Capture the cell that displays the provided text and extract its [x, y] central coordinate. 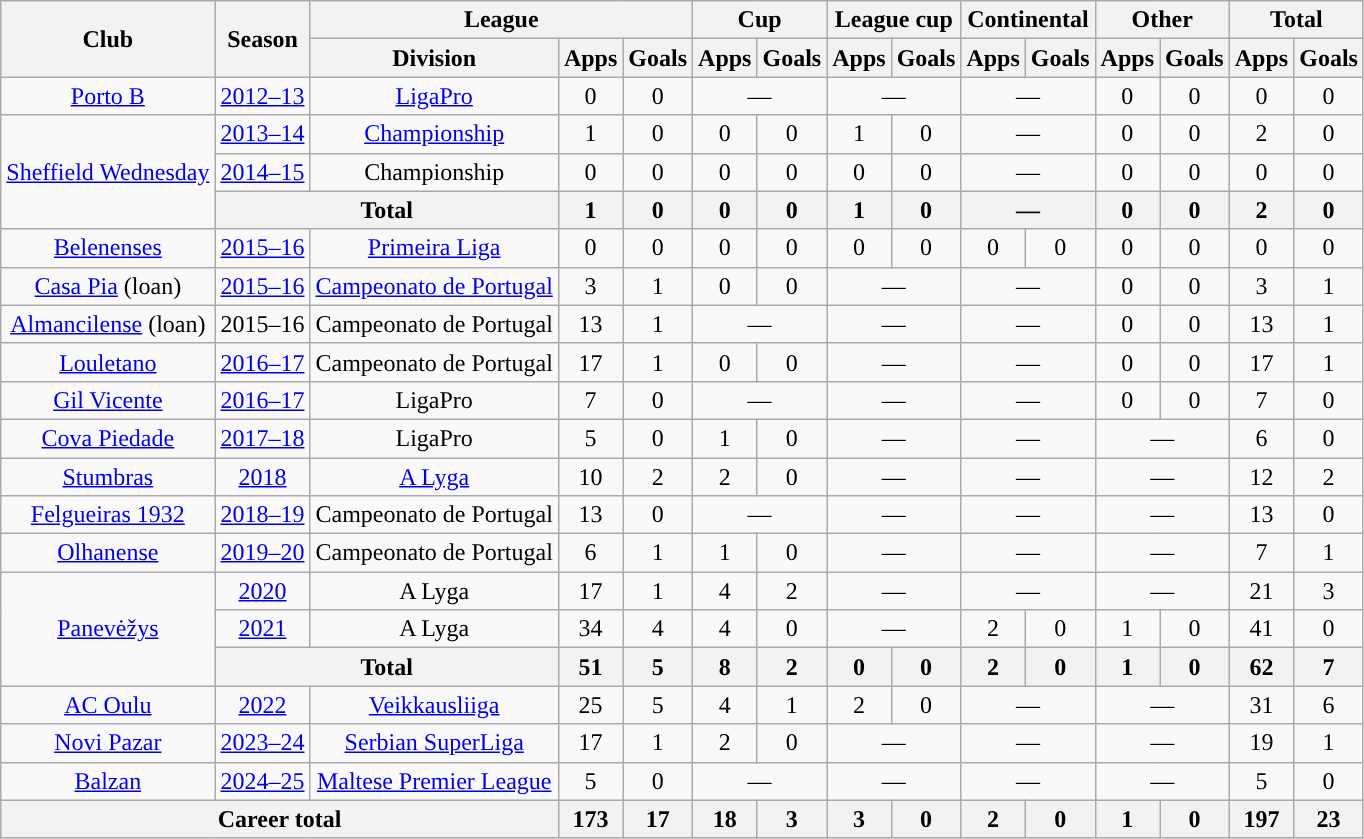
Belenenses [108, 248]
Sheffield Wednesday [108, 172]
2018–19 [262, 515]
18 [725, 819]
Continental [1028, 20]
41 [1261, 629]
Primeira Liga [434, 248]
197 [1261, 819]
2014–15 [262, 172]
19 [1261, 743]
21 [1261, 591]
23 [1329, 819]
Stumbras [108, 477]
Novi Pazar [108, 743]
2024–25 [262, 781]
Career total [280, 819]
51 [590, 667]
Division [434, 58]
Cova Piedade [108, 438]
34 [590, 629]
Club [108, 39]
2017–18 [262, 438]
Maltese Premier League [434, 781]
Felgueiras 1932 [108, 515]
League cup [894, 20]
Louletano [108, 362]
Balzan [108, 781]
Casa Pia (loan) [108, 286]
62 [1261, 667]
31 [1261, 705]
Veikkausliiga [434, 705]
8 [725, 667]
2019–20 [262, 553]
2022 [262, 705]
Panevėžys [108, 629]
2012–13 [262, 96]
League [502, 20]
2021 [262, 629]
12 [1261, 477]
173 [590, 819]
10 [590, 477]
Season [262, 39]
Olhanense [108, 553]
25 [590, 705]
Gil Vicente [108, 400]
2013–14 [262, 134]
2023–24 [262, 743]
AC Oulu [108, 705]
Cup [760, 20]
Other [1162, 20]
Serbian SuperLiga [434, 743]
Almancilense (loan) [108, 324]
Porto B [108, 96]
2018 [262, 477]
2020 [262, 591]
